Output the (X, Y) coordinate of the center of the cell containing the given text.  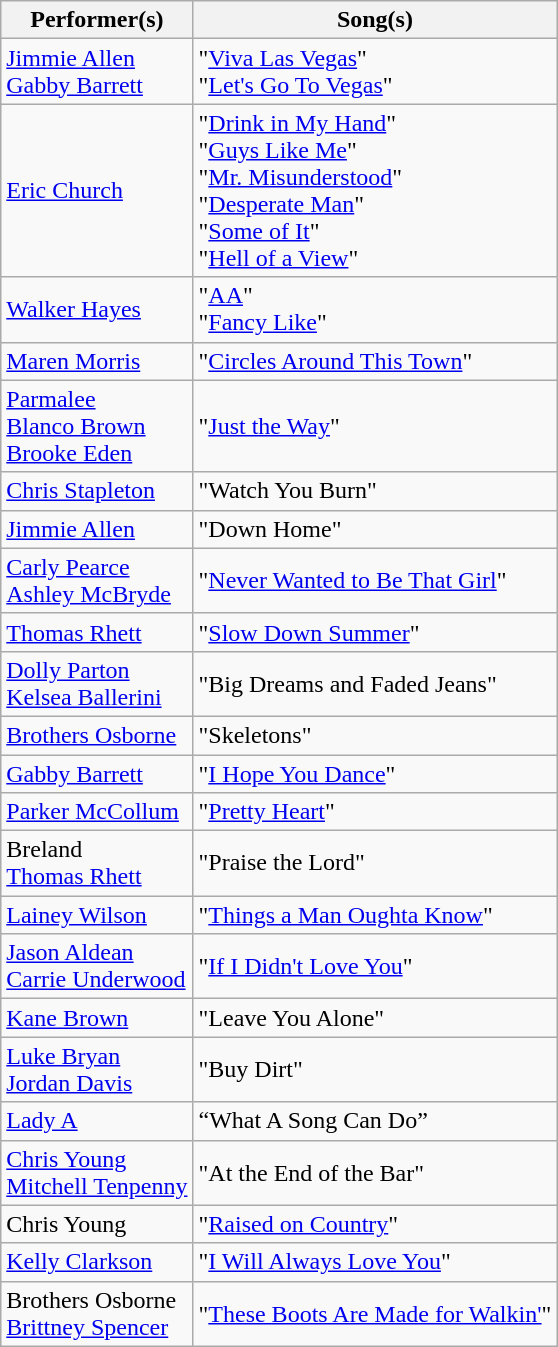
Walker Hayes (97, 310)
Brothers OsborneBrittney Spencer (97, 1314)
Carly PearceAshley McBryde (97, 580)
"Down Home" (375, 529)
Thomas Rhett (97, 632)
"At the End of the Bar" (375, 1172)
"Drink in My Hand""Guys Like Me""Mr. Misunderstood""Desperate Man""Some of It""Hell of a View" (375, 190)
Dolly PartonKelsea Ballerini (97, 684)
"Leave You Alone" (375, 1018)
Jimmie Allen Gabby Barrett (97, 72)
"Pretty Heart" (375, 812)
"Just the Way" (375, 426)
"Never Wanted to Be That Girl" (375, 580)
"AA""Fancy Like" (375, 310)
Eric Church (97, 190)
"Slow Down Summer" (375, 632)
“What A Song Can Do” (375, 1121)
Chris Young (97, 1224)
"I Hope You Dance" (375, 773)
Lady A (97, 1121)
"Viva Las Vegas""Let's Go To Vegas" (375, 72)
"Praise the Lord" (375, 864)
"Raised on Country" (375, 1224)
"Skeletons" (375, 735)
Performer(s) (97, 20)
Jimmie Allen (97, 529)
Chris Stapleton (97, 491)
Maren Morris (97, 361)
"Big Dreams and Faded Jeans" (375, 684)
ParmaleeBlanco BrownBrooke Eden (97, 426)
"If I Didn't Love You" (375, 966)
Luke BryanJordan Davis (97, 1070)
Parker McCollum (97, 812)
"These Boots Are Made for Walkin'" (375, 1314)
"Circles Around This Town" (375, 361)
Kelly Clarkson (97, 1262)
Brothers Osborne (97, 735)
"Buy Dirt" (375, 1070)
"Watch You Burn" (375, 491)
"Things a Man Oughta Know" (375, 915)
Gabby Barrett (97, 773)
Chris YoungMitchell Tenpenny (97, 1172)
Jason AldeanCarrie Underwood (97, 966)
Kane Brown (97, 1018)
BrelandThomas Rhett (97, 864)
Lainey Wilson (97, 915)
"I Will Always Love You" (375, 1262)
Song(s) (375, 20)
